Extract the [x, y] coordinate from the center of the cell holding the provided text.  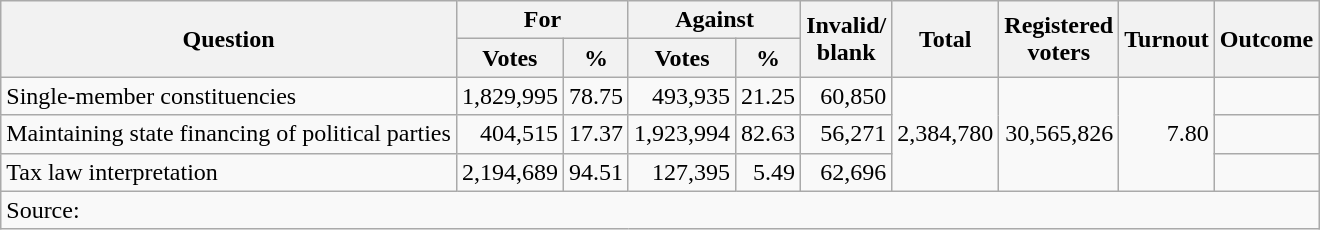
Outcome [1266, 39]
78.75 [596, 96]
60,850 [846, 96]
404,515 [510, 134]
Total [946, 39]
Source: [660, 210]
1,923,994 [682, 134]
7.80 [1167, 134]
17.37 [596, 134]
Maintaining state financing of political parties [229, 134]
Tax law interpretation [229, 172]
Question [229, 39]
Invalid/blank [846, 39]
493,935 [682, 96]
30,565,826 [1059, 134]
2,194,689 [510, 172]
62,696 [846, 172]
2,384,780 [946, 134]
56,271 [846, 134]
Registeredvoters [1059, 39]
Turnout [1167, 39]
Against [714, 20]
21.25 [768, 96]
127,395 [682, 172]
Single-member constituencies [229, 96]
For [542, 20]
1,829,995 [510, 96]
5.49 [768, 172]
94.51 [596, 172]
82.63 [768, 134]
